Provide the [X, Y] coordinate of the cell's center where the given text is located.  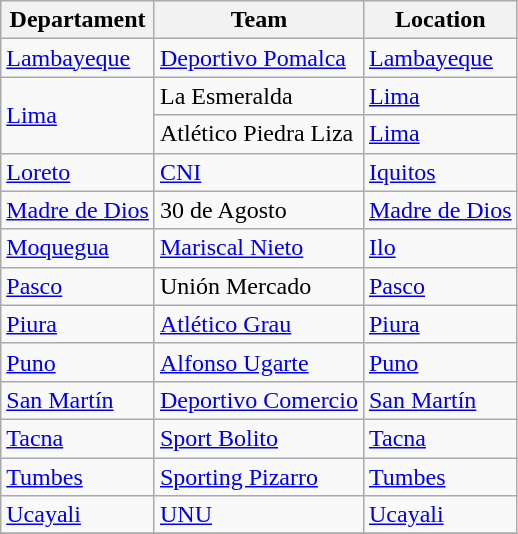
30 de Agosto [258, 210]
Atlético Piedra Liza [258, 134]
Mariscal Nieto [258, 248]
Ilo [440, 248]
CNI [258, 172]
Deportivo Pomalca [258, 58]
UNU [258, 515]
Deportivo Comercio [258, 400]
La Esmeralda [258, 96]
Unión Mercado [258, 286]
Sport Bolito [258, 438]
Iquitos [440, 172]
Departament [78, 20]
Team [258, 20]
Atlético Grau [258, 324]
Moquegua [78, 248]
Location [440, 20]
Alfonso Ugarte [258, 362]
Loreto [78, 172]
Sporting Pizarro [258, 477]
